Locate the cell with the specified text and output its [x, y] center coordinate. 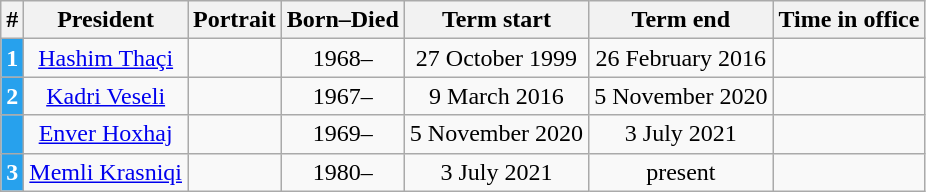
27 October 1999 [496, 58]
Portrait [235, 20]
1 [12, 58]
Born–Died [342, 20]
1969– [342, 134]
Term end [681, 20]
Memli Krasniqi [106, 172]
Enver Hoxhaj [106, 134]
1968– [342, 58]
President [106, 20]
9 March 2016 [496, 96]
26 February 2016 [681, 58]
3 [12, 172]
1967– [342, 96]
Term start [496, 20]
1980– [342, 172]
Kadri Veseli [106, 96]
2 [12, 96]
# [12, 20]
present [681, 172]
Time in office [849, 20]
Hashim Thaçi [106, 58]
